Identify which cell holds the provided text, then report its [X, Y] central coordinate. 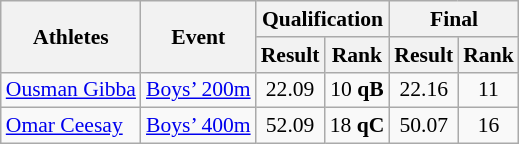
Final [454, 19]
Qualification [323, 19]
16 [488, 126]
Boys’ 200m [198, 90]
Event [198, 36]
22.09 [290, 90]
Athletes [71, 36]
52.09 [290, 126]
11 [488, 90]
10 qB [358, 90]
Omar Ceesay [71, 126]
Ousman Gibba [71, 90]
50.07 [424, 126]
22.16 [424, 90]
Boys’ 400m [198, 126]
18 qC [358, 126]
